Extract the [X, Y] coordinate from the center of the cell holding the provided text.  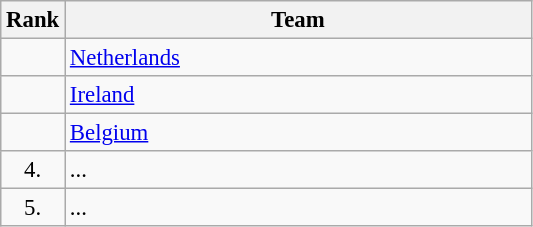
Belgium [298, 133]
Rank [33, 20]
5. [33, 208]
Team [298, 20]
4. [33, 170]
Ireland [298, 95]
Netherlands [298, 58]
